Scan for the cell matching the given text and deliver its (x, y) coordinate at center. 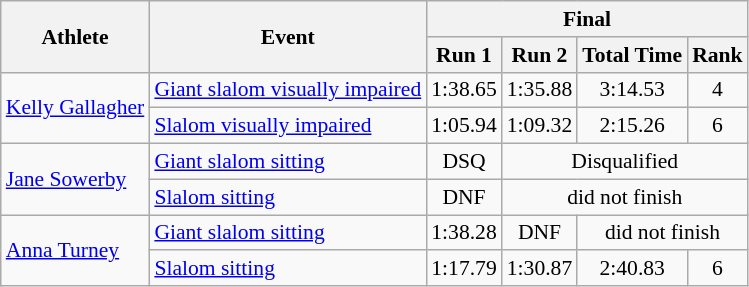
Slalom visually impaired (288, 126)
Run 1 (464, 55)
3:14.53 (632, 90)
Rank (718, 55)
1:17.79 (464, 269)
Disqualified (625, 162)
Athlete (76, 36)
DSQ (464, 162)
Run 2 (540, 55)
4 (718, 90)
Event (288, 36)
Anna Turney (76, 250)
1:09.32 (540, 126)
2:15.26 (632, 126)
1:38.65 (464, 90)
1:38.28 (464, 233)
1:05.94 (464, 126)
Total Time (632, 55)
Kelly Gallagher (76, 108)
Giant slalom visually impaired (288, 90)
Jane Sowerby (76, 180)
1:35.88 (540, 90)
2:40.83 (632, 269)
1:30.87 (540, 269)
Final (586, 19)
